Find where the given text appears and provide that cell's center as [X, Y] coordinate. 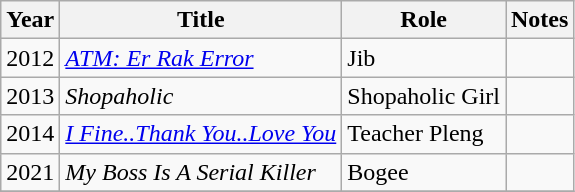
Shopaholic Girl [424, 96]
Year [30, 20]
My Boss Is A Serial Killer [201, 172]
2014 [30, 134]
I Fine..Thank You..Love You [201, 134]
2012 [30, 58]
ATM: Er Rak Error [201, 58]
2021 [30, 172]
Bogee [424, 172]
Jib [424, 58]
Notes [540, 20]
Shopaholic [201, 96]
Role [424, 20]
Title [201, 20]
Teacher Pleng [424, 134]
2013 [30, 96]
